From the cell containing the given text, extract its center point as (x, y) coordinate. 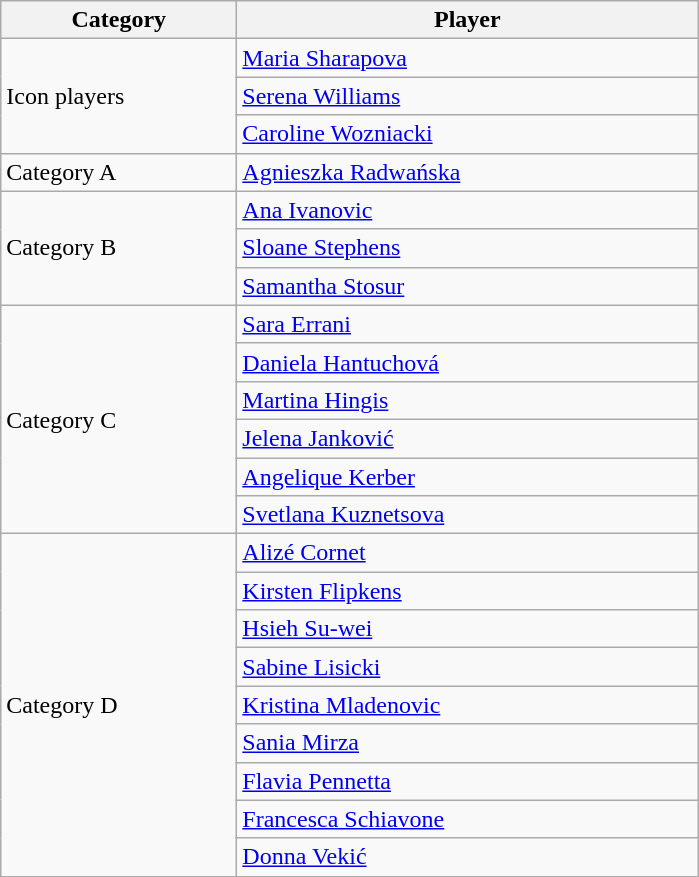
Martina Hingis (468, 400)
Daniela Hantuchová (468, 362)
Ana Ivanovic (468, 210)
Sloane Stephens (468, 248)
Player (468, 20)
Category A (119, 172)
Serena Williams (468, 96)
Category D (119, 706)
Hsieh Su-wei (468, 629)
Sania Mirza (468, 743)
Maria Sharapova (468, 58)
Agnieszka Radwańska (468, 172)
Icon players (119, 96)
Category B (119, 248)
Flavia Pennetta (468, 781)
Caroline Wozniacki (468, 134)
Kirsten Flipkens (468, 591)
Category (119, 20)
Alizé Cornet (468, 553)
Sara Errani (468, 324)
Svetlana Kuznetsova (468, 515)
Francesca Schiavone (468, 819)
Samantha Stosur (468, 286)
Jelena Janković (468, 438)
Category C (119, 419)
Sabine Lisicki (468, 667)
Angelique Kerber (468, 477)
Donna Vekić (468, 857)
Kristina Mladenovic (468, 705)
